Provide the [x, y] coordinate of the cell's center where the given text is located.  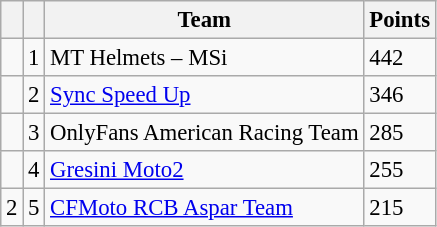
Sync Speed Up [204, 95]
Points [400, 20]
442 [400, 58]
285 [400, 133]
5 [34, 208]
215 [400, 208]
346 [400, 95]
3 [34, 133]
Team [204, 20]
OnlyFans American Racing Team [204, 133]
255 [400, 170]
Gresini Moto2 [204, 170]
CFMoto RCB Aspar Team [204, 208]
MT Helmets – MSi [204, 58]
4 [34, 170]
1 [34, 58]
